Provide the [X, Y] coordinate of the cell's center where the given text is located.  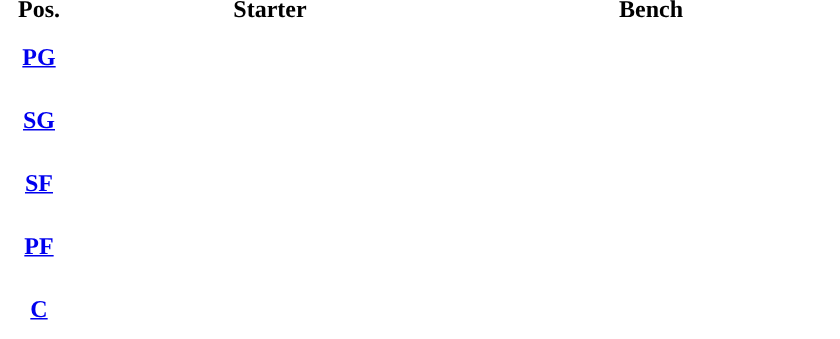
PF [39, 246]
PG [39, 57]
C [39, 309]
SF [39, 183]
SG [39, 120]
